Locate the cell with the specified text and output its (x, y) center coordinate. 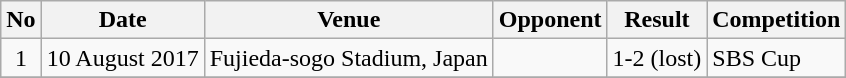
SBS Cup (776, 58)
10 August 2017 (122, 58)
Opponent (550, 20)
Date (122, 20)
Venue (348, 20)
1-2 (lost) (657, 58)
Competition (776, 20)
No (21, 20)
Fujieda-sogo Stadium, Japan (348, 58)
Result (657, 20)
1 (21, 58)
